Return the (X, Y) coordinate for the center point of the cell that contains the specified text.  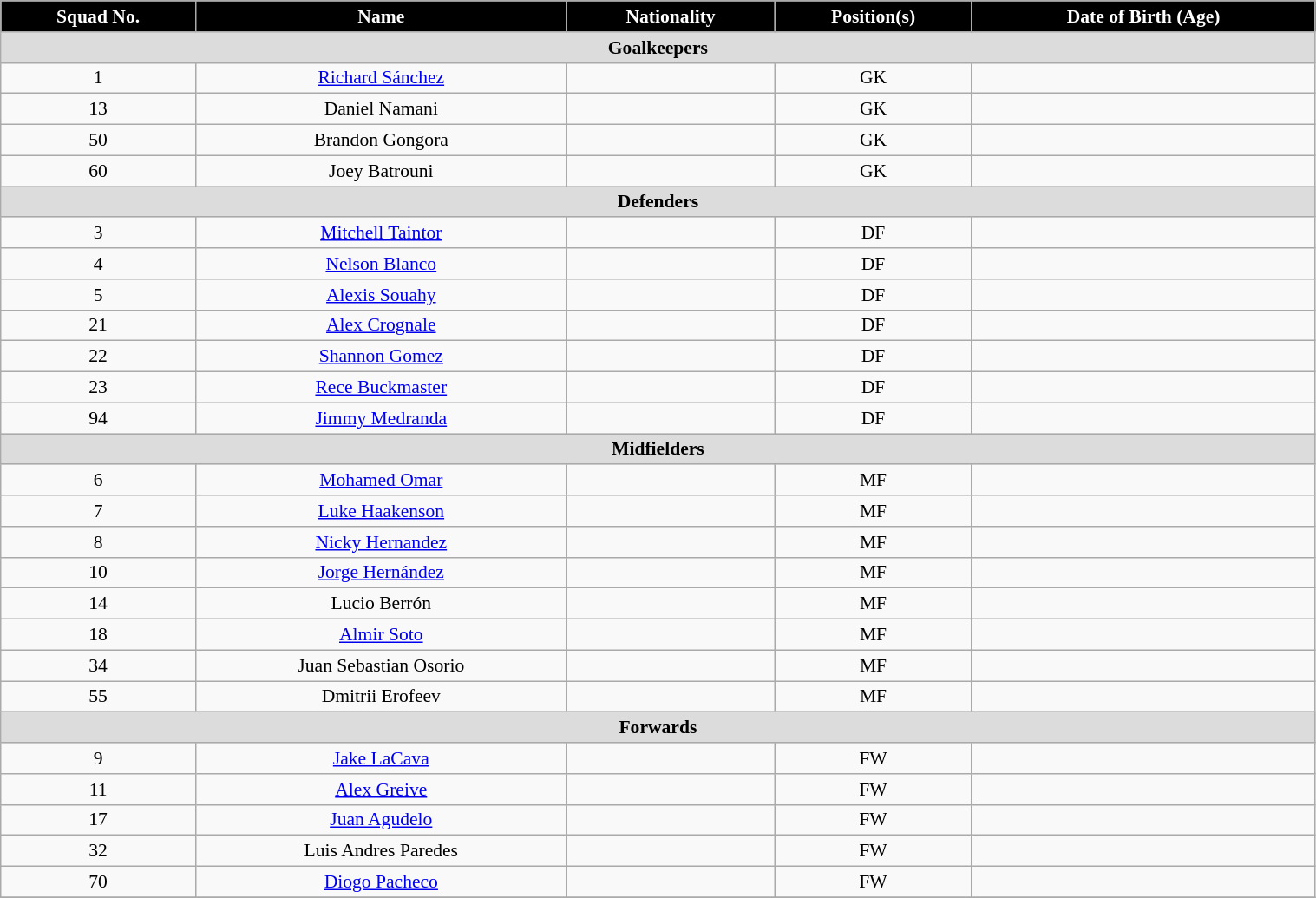
1 (99, 78)
Nationality (671, 16)
Juan Sebastian Osorio (381, 665)
18 (99, 635)
13 (99, 109)
Position(s) (873, 16)
Alexis Souahy (381, 295)
Midfielders (658, 449)
94 (99, 418)
9 (99, 758)
Brandon Gongora (381, 141)
Luke Haakenson (381, 511)
4 (99, 264)
Alex Greive (381, 790)
11 (99, 790)
14 (99, 604)
7 (99, 511)
Lucio Berrón (381, 604)
Goalkeepers (658, 48)
Date of Birth (Age) (1143, 16)
Jake LaCava (381, 758)
Rece Buckmaster (381, 388)
Joey Batrouni (381, 171)
34 (99, 665)
Shannon Gomez (381, 357)
Mohamed Omar (381, 481)
60 (99, 171)
Defenders (658, 202)
5 (99, 295)
22 (99, 357)
55 (99, 697)
3 (99, 233)
Forwards (658, 728)
Name (381, 16)
70 (99, 882)
32 (99, 851)
Diogo Pacheco (381, 882)
Luis Andres Paredes (381, 851)
8 (99, 542)
50 (99, 141)
Jorge Hernández (381, 573)
Squad No. (99, 16)
21 (99, 325)
Richard Sánchez (381, 78)
Juan Agudelo (381, 820)
Nicky Hernandez (381, 542)
10 (99, 573)
23 (99, 388)
Daniel Namani (381, 109)
6 (99, 481)
Alex Crognale (381, 325)
Dmitrii Erofeev (381, 697)
Mitchell Taintor (381, 233)
Nelson Blanco (381, 264)
Jimmy Medranda (381, 418)
Almir Soto (381, 635)
17 (99, 820)
